From the cell containing the given text, extract its center point as [x, y] coordinate. 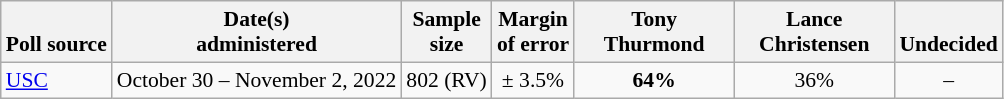
TonyThurmond [654, 32]
36% [814, 80]
Marginof error [533, 32]
Undecided [948, 32]
Date(s)administered [257, 32]
Poll source [56, 32]
± 3.5% [533, 80]
– [948, 80]
802 (RV) [446, 80]
USC [56, 80]
Samplesize [446, 32]
64% [654, 80]
October 30 – November 2, 2022 [257, 80]
LanceChristensen [814, 32]
